Identify which cell holds the provided text, then report its [x, y] central coordinate. 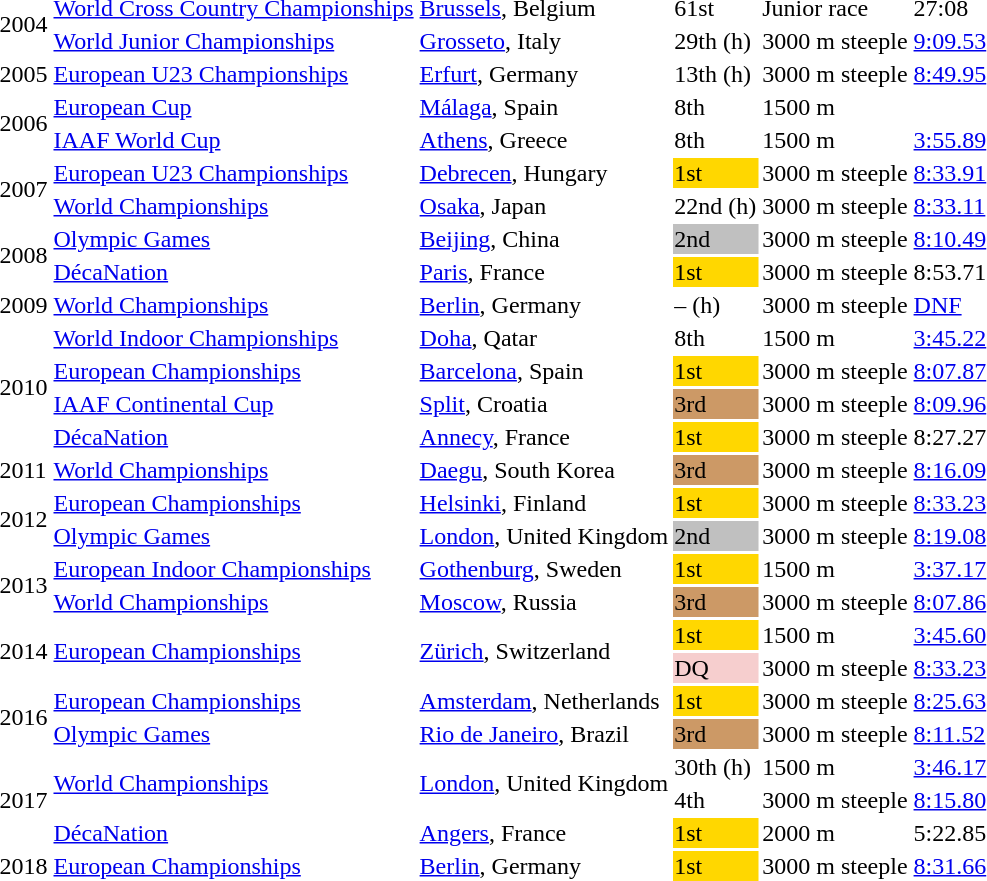
Amsterdam, Netherlands [544, 701]
IAAF Continental Cup [234, 404]
Annecy, France [544, 437]
29th (h) [716, 41]
Rio de Janeiro, Brazil [544, 734]
Helsinki, Finland [544, 503]
Angers, France [544, 833]
IAAF World Cup [234, 140]
Debrecen, Hungary [544, 173]
Osaka, Japan [544, 206]
World Junior Championships [234, 41]
Gothenburg, Sweden [544, 569]
22nd (h) [716, 206]
Paris, France [544, 272]
Beijing, China [544, 239]
– (h) [716, 305]
European Cup [234, 107]
Erfurt, Germany [544, 74]
DQ [716, 668]
2000 m [835, 833]
World Indoor Championships [234, 338]
Zürich, Switzerland [544, 652]
Barcelona, Spain [544, 371]
13th (h) [716, 74]
30th (h) [716, 767]
Split, Croatia [544, 404]
Doha, Qatar [544, 338]
Daegu, South Korea [544, 470]
Málaga, Spain [544, 107]
Moscow, Russia [544, 602]
European Indoor Championships [234, 569]
4th [716, 800]
Athens, Greece [544, 140]
Grosseto, Italy [544, 41]
